Provide the (x, y) coordinate of the cell's center where the given text is located.  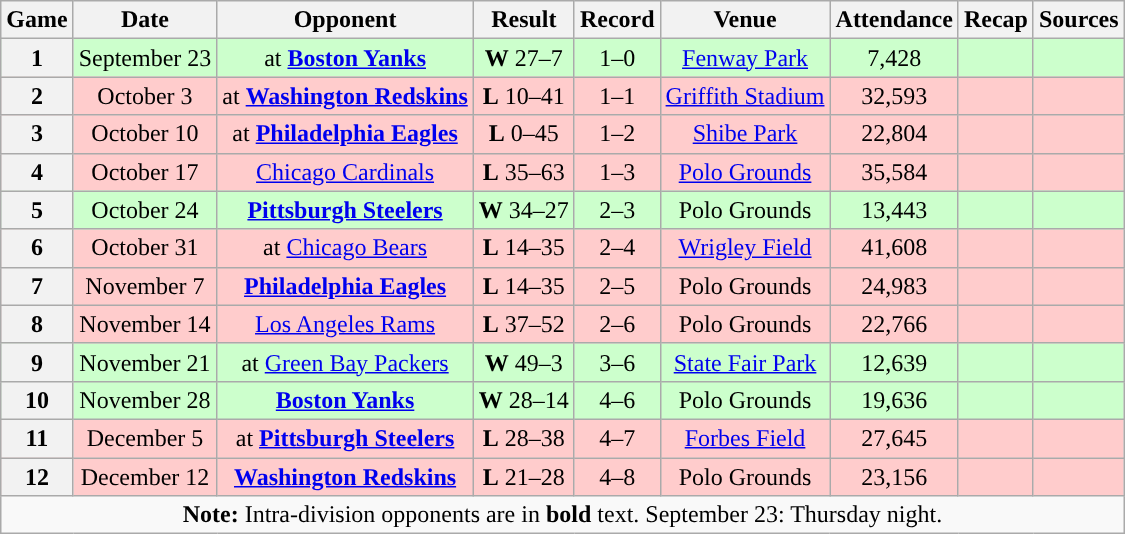
13,443 (894, 210)
November 14 (145, 324)
State Fair Park (745, 362)
Fenway Park (745, 58)
at Washington Redskins (345, 96)
35,584 (894, 172)
Shibe Park (745, 134)
at Green Bay Packers (345, 362)
19,636 (894, 400)
11 (37, 438)
1–3 (617, 172)
22,804 (894, 134)
Boston Yanks (345, 400)
8 (37, 324)
4 (37, 172)
7,428 (894, 58)
9 (37, 362)
Date (145, 20)
L 21–28 (524, 477)
Wrigley Field (745, 248)
Record (617, 20)
Note: Intra-division opponents are in bold text. September 23: Thursday night. (562, 515)
October 10 (145, 134)
Opponent (345, 20)
at Philadelphia Eagles (345, 134)
12 (37, 477)
3 (37, 134)
Los Angeles Rams (345, 324)
at Pittsburgh Steelers (345, 438)
L 37–52 (524, 324)
October 31 (145, 248)
4–7 (617, 438)
at Boston Yanks (345, 58)
October 17 (145, 172)
L 10–41 (524, 96)
2–4 (617, 248)
W 34–27 (524, 210)
L 28–38 (524, 438)
Griffith Stadium (745, 96)
4–8 (617, 477)
L 35–63 (524, 172)
W 28–14 (524, 400)
October 24 (145, 210)
at Chicago Bears (345, 248)
12,639 (894, 362)
2–3 (617, 210)
5 (37, 210)
Pittsburgh Steelers (345, 210)
2–6 (617, 324)
October 3 (145, 96)
27,645 (894, 438)
November 21 (145, 362)
23,156 (894, 477)
41,608 (894, 248)
7 (37, 286)
1 (37, 58)
Sources (1078, 20)
Venue (745, 20)
1–1 (617, 96)
December 12 (145, 477)
4–6 (617, 400)
W 49–3 (524, 362)
Recap (996, 20)
Attendance (894, 20)
1–2 (617, 134)
Washington Redskins (345, 477)
32,593 (894, 96)
10 (37, 400)
L 0–45 (524, 134)
September 23 (145, 58)
W 27–7 (524, 58)
Game (37, 20)
December 5 (145, 438)
2 (37, 96)
2–5 (617, 286)
3–6 (617, 362)
November 7 (145, 286)
November 28 (145, 400)
Forbes Field (745, 438)
Chicago Cardinals (345, 172)
6 (37, 248)
22,766 (894, 324)
24,983 (894, 286)
Philadelphia Eagles (345, 286)
Result (524, 20)
1–0 (617, 58)
